Determine the [X, Y] coordinate at the center of the cell enclosing the given text.  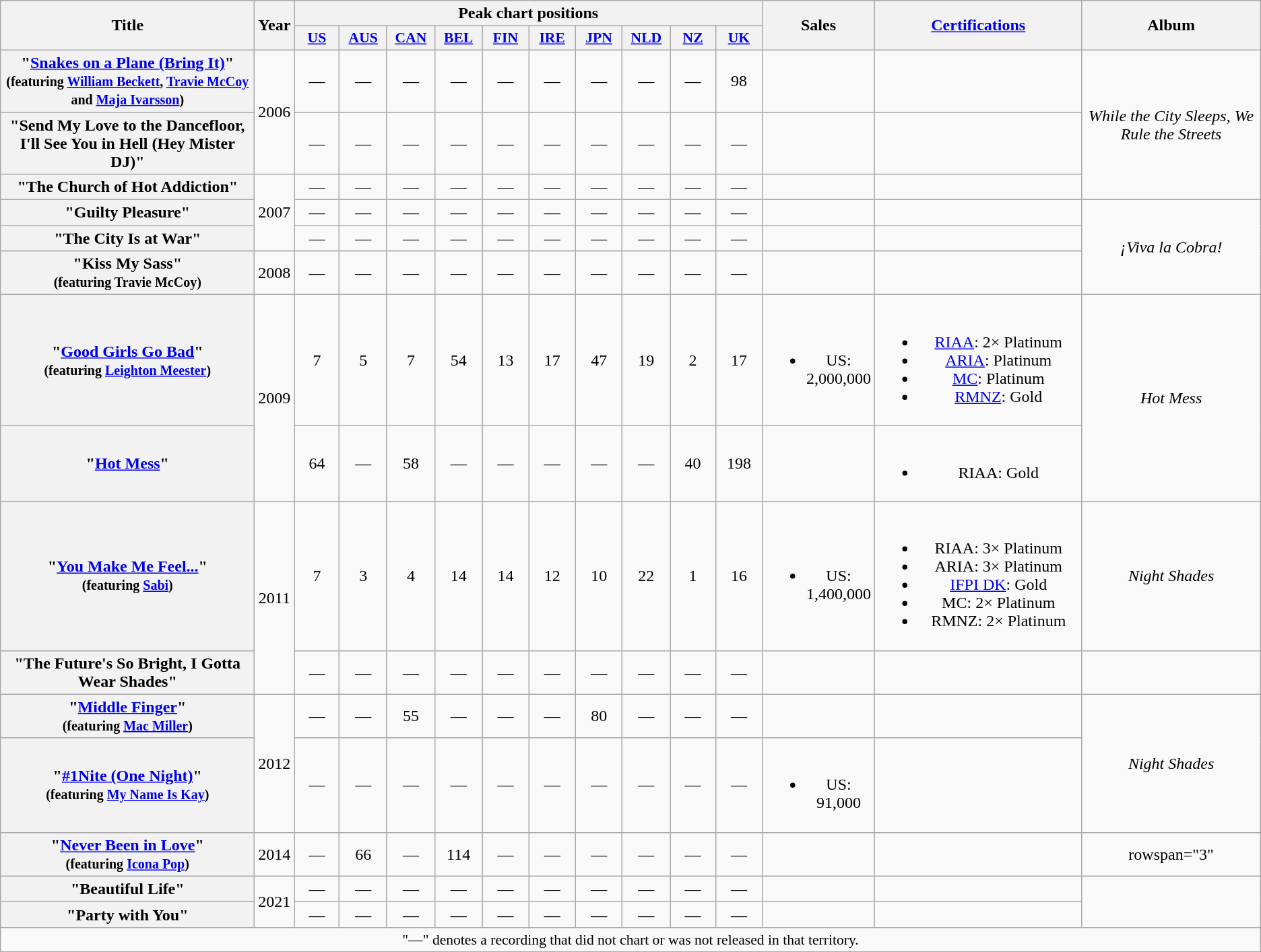
Year [275, 26]
2009 [275, 399]
Album [1171, 26]
"The Future's So Bright, I Gotta Wear Shades" [128, 672]
"Guilty Pleasure" [128, 213]
2012 [275, 763]
UK [738, 38]
"Never Been in Love" (featuring Icona Pop) [128, 854]
NLD [647, 38]
55 [411, 716]
RIAA: 3× PlatinumARIA: 3× PlatinumIFPI DK: GoldMC: 2× PlatinumRMNZ: 2× Platinum [978, 576]
13 [505, 360]
4 [411, 576]
Hot Mess [1171, 399]
IRE [552, 38]
66 [363, 854]
FIN [505, 38]
"You Make Me Feel..." (featuring Sabi) [128, 576]
"The City Is at War" [128, 238]
2 [693, 360]
Certifications [978, 26]
19 [647, 360]
Sales [818, 26]
40 [693, 463]
"Beautiful Life" [128, 889]
"#1Nite (One Night)" (featuring My Name Is Kay) [128, 785]
80 [599, 716]
2021 [275, 902]
5 [363, 360]
Title [128, 26]
54 [458, 360]
"Send My Love to the Dancefloor, I'll See You in Hell (Hey Mister DJ)" [128, 143]
2007 [275, 213]
While the City Sleeps, We Rule the Streets [1171, 125]
US: 91,000 [818, 785]
Peak chart positions [528, 13]
2014 [275, 854]
114 [458, 854]
"Kiss My Sass" (featuring Travie McCoy) [128, 273]
US: 2,000,000 [818, 360]
2008 [275, 273]
NZ [693, 38]
12 [552, 576]
64 [317, 463]
RIAA: Gold [978, 463]
RIAA: 2× PlatinumARIA: PlatinumMC: PlatinumRMNZ: Gold [978, 360]
rowspan="3" [1171, 854]
JPN [599, 38]
"The Church of Hot Addiction" [128, 187]
"Hot Mess" [128, 463]
"—" denotes a recording that did not chart or was not released in that territory. [630, 939]
22 [647, 576]
10 [599, 576]
1 [693, 576]
16 [738, 576]
2006 [275, 112]
58 [411, 463]
AUS [363, 38]
"Party with You" [128, 914]
198 [738, 463]
2011 [275, 598]
US: 1,400,000 [818, 576]
¡Viva la Cobra! [1171, 248]
"Good Girls Go Bad" (featuring Leighton Meester) [128, 360]
"Snakes on a Plane (Bring It)" (featuring William Beckett, Travie McCoy and Maja Ivarsson) [128, 81]
"Middle Finger" (featuring Mac Miller) [128, 716]
BEL [458, 38]
47 [599, 360]
98 [738, 81]
CAN [411, 38]
3 [363, 576]
US [317, 38]
